Find where the given text appears and provide that cell's center as [x, y] coordinate. 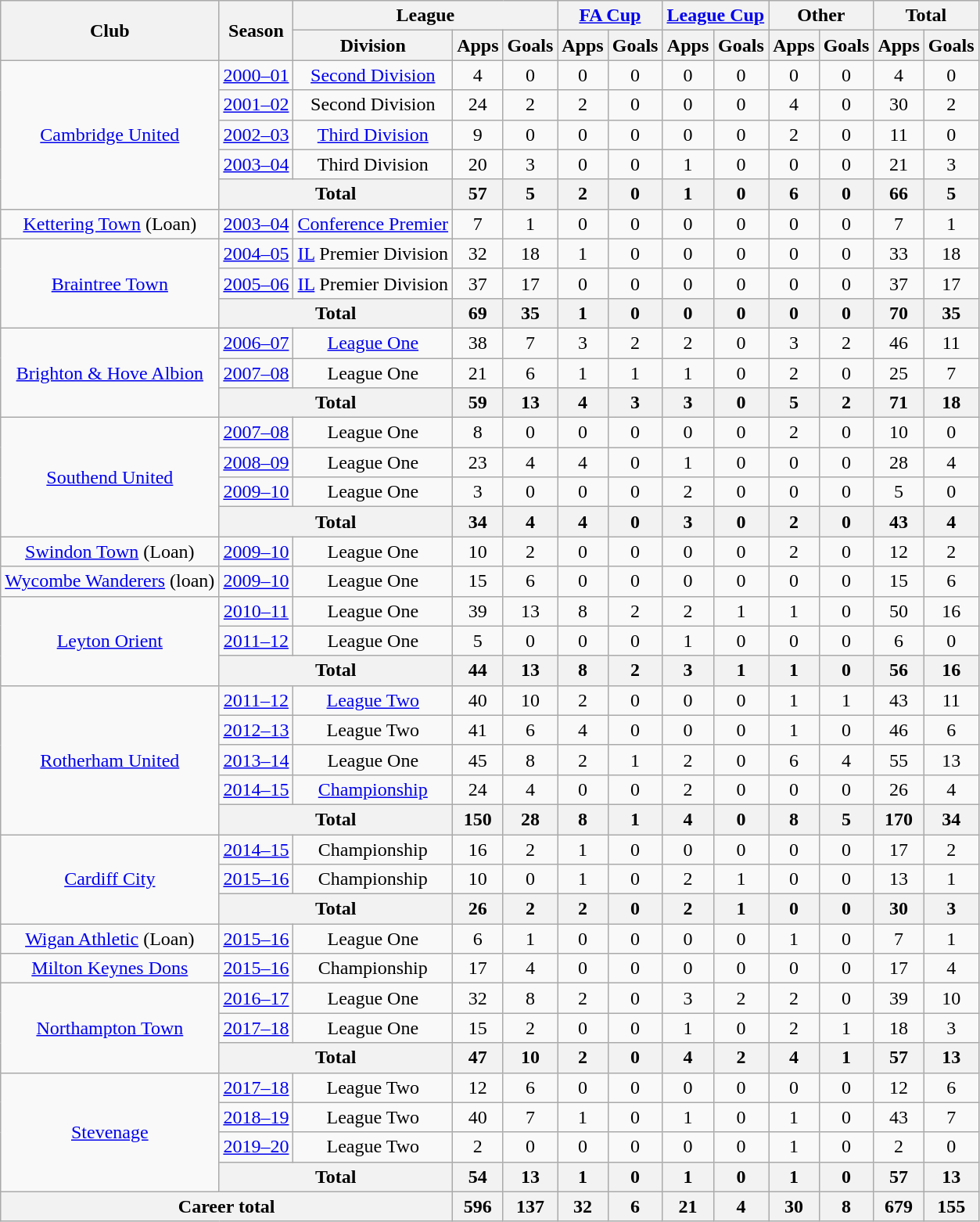
20 [478, 164]
Milton Keynes Dons [109, 969]
2010–11 [257, 611]
55 [899, 760]
2013–14 [257, 760]
2008–09 [257, 462]
2006–07 [257, 343]
Swindon Town (Loan) [109, 552]
38 [478, 343]
Rotherham United [109, 760]
Braintree Town [109, 283]
Season [257, 31]
2004–05 [257, 253]
70 [899, 313]
41 [478, 730]
170 [899, 819]
Kettering Town (Loan) [109, 224]
Conference Premier [373, 224]
Southend United [109, 477]
2001–02 [257, 105]
45 [478, 760]
Cardiff City [109, 879]
Career total [227, 1206]
Leyton Orient [109, 641]
9 [478, 135]
150 [478, 819]
Stevenage [109, 1132]
33 [899, 253]
2019–20 [257, 1147]
679 [899, 1206]
FA Cup [610, 16]
71 [899, 403]
Cambridge United [109, 135]
56 [899, 670]
League [425, 16]
2012–13 [257, 730]
50 [899, 611]
2018–19 [257, 1117]
Brighton & Hove Albion [109, 372]
2000–01 [257, 75]
69 [478, 313]
2005–06 [257, 283]
137 [530, 1206]
44 [478, 670]
54 [478, 1177]
66 [899, 194]
23 [478, 462]
25 [899, 373]
47 [478, 1058]
59 [478, 403]
596 [478, 1206]
Wigan Athletic (Loan) [109, 939]
League Cup [716, 16]
155 [951, 1206]
Wycombe Wanderers (loan) [109, 581]
2016–17 [257, 998]
Other [821, 16]
Division [373, 45]
Northampton Town [109, 1028]
Club [109, 31]
2002–03 [257, 135]
